From the cell containing the given text, extract its center point as (x, y) coordinate. 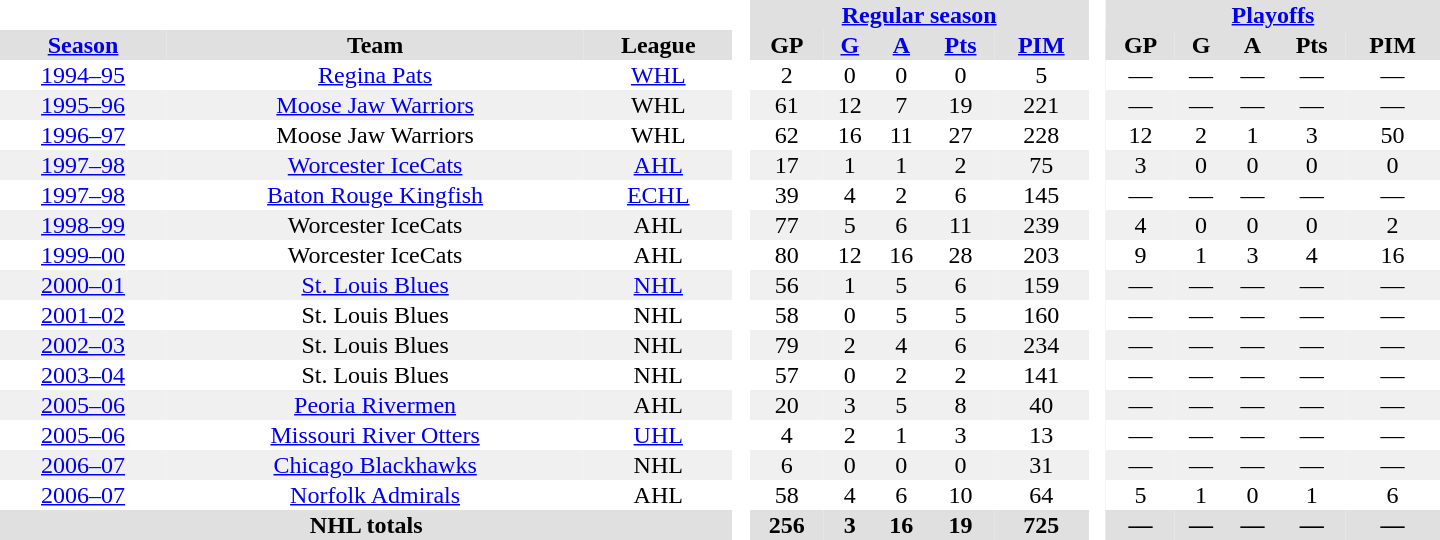
9 (1140, 255)
64 (1042, 495)
28 (960, 255)
Playoffs (1273, 15)
40 (1042, 405)
228 (1042, 135)
57 (787, 375)
Norfolk Admirals (375, 495)
145 (1042, 195)
159 (1042, 285)
160 (1042, 315)
61 (787, 105)
League (658, 45)
39 (787, 195)
2001–02 (83, 315)
8 (960, 405)
234 (1042, 345)
1994–95 (83, 75)
221 (1042, 105)
Team (375, 45)
NHL totals (366, 525)
Chicago Blackhawks (375, 465)
31 (1042, 465)
75 (1042, 165)
Regular season (920, 15)
80 (787, 255)
77 (787, 225)
Regina Pats (375, 75)
ECHL (658, 195)
1998–99 (83, 225)
10 (960, 495)
UHL (658, 435)
2003–04 (83, 375)
256 (787, 525)
79 (787, 345)
2002–03 (83, 345)
141 (1042, 375)
Season (83, 45)
725 (1042, 525)
Peoria Rivermen (375, 405)
1995–96 (83, 105)
1999–00 (83, 255)
17 (787, 165)
Baton Rouge Kingfish (375, 195)
2000–01 (83, 285)
62 (787, 135)
7 (902, 105)
27 (960, 135)
239 (1042, 225)
50 (1392, 135)
13 (1042, 435)
203 (1042, 255)
20 (787, 405)
1996–97 (83, 135)
Missouri River Otters (375, 435)
56 (787, 285)
